Return the (X, Y) coordinate for the center point of the cell that contains the specified text.  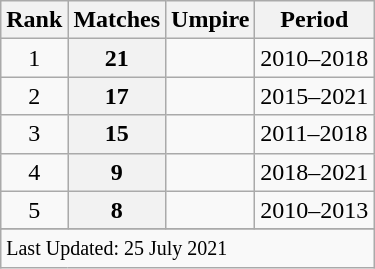
2010–2013 (314, 210)
2010–2018 (314, 58)
2015–2021 (314, 96)
9 (117, 172)
2018–2021 (314, 172)
2 (34, 96)
5 (34, 210)
Umpire (210, 20)
Period (314, 20)
4 (34, 172)
1 (34, 58)
17 (117, 96)
15 (117, 134)
2011–2018 (314, 134)
Last Updated: 25 July 2021 (188, 248)
Rank (34, 20)
3 (34, 134)
Matches (117, 20)
21 (117, 58)
8 (117, 210)
